From the cell containing the given text, extract its center point as [x, y] coordinate. 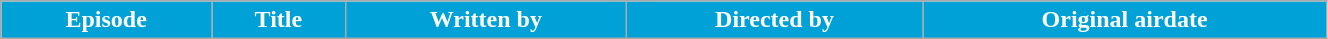
Title [279, 20]
Original airdate [1125, 20]
Written by [486, 20]
Directed by [774, 20]
Episode [106, 20]
